Determine the (X, Y) coordinate at the center of the cell enclosing the given text.  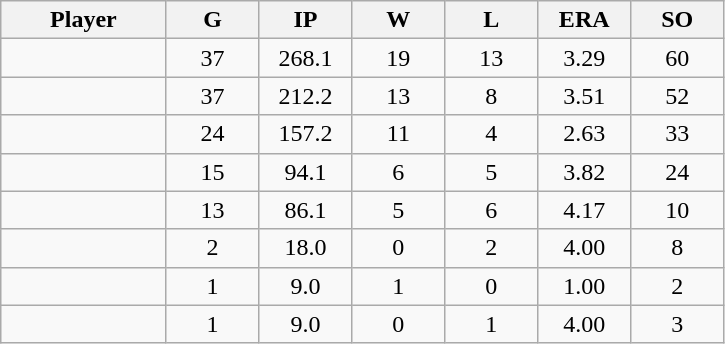
10 (678, 210)
94.1 (306, 172)
18.0 (306, 248)
W (398, 20)
212.2 (306, 96)
L (492, 20)
2.63 (584, 134)
52 (678, 96)
157.2 (306, 134)
G (212, 20)
SO (678, 20)
19 (398, 58)
15 (212, 172)
IP (306, 20)
3.51 (584, 96)
4 (492, 134)
11 (398, 134)
Player (84, 20)
ERA (584, 20)
33 (678, 134)
60 (678, 58)
3 (678, 324)
268.1 (306, 58)
3.29 (584, 58)
3.82 (584, 172)
1.00 (584, 286)
86.1 (306, 210)
4.17 (584, 210)
